Detect which cell encompasses the target text, then output its [X, Y] center coordinate. 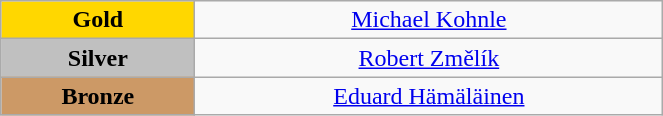
Gold [98, 20]
Silver [98, 58]
Robert Změlík [429, 58]
Eduard Hämäläinen [429, 96]
Bronze [98, 96]
Michael Kohnle [429, 20]
